From the cell containing the given text, extract its center point as (X, Y) coordinate. 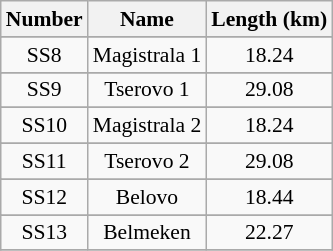
Name (148, 19)
SS13 (44, 233)
SS12 (44, 197)
SS8 (44, 55)
Belmeken (148, 233)
Tserovo 2 (148, 162)
18.44 (269, 197)
Tserovo 1 (148, 90)
Length (km) (269, 19)
SS10 (44, 126)
Magistrala 2 (148, 126)
22.27 (269, 233)
Belovo (148, 197)
SS9 (44, 90)
Number (44, 19)
Magistrala 1 (148, 55)
SS11 (44, 162)
